Scan for the cell matching the given text and deliver its [x, y] coordinate at center. 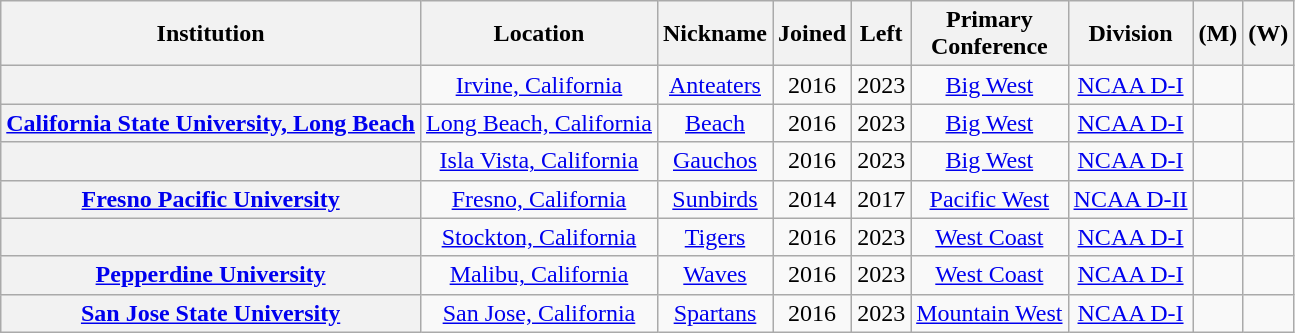
Gauchos [714, 161]
Left [882, 34]
Fresno, California [538, 199]
Sunbirds [714, 199]
Nickname [714, 34]
Pepperdine University [211, 275]
Joined [812, 34]
Long Beach, California [538, 123]
Institution [211, 34]
Waves [714, 275]
Beach [714, 123]
Location [538, 34]
Fresno Pacific University [211, 199]
Tigers [714, 237]
PrimaryConference [990, 34]
Isla Vista, California [538, 161]
2014 [812, 199]
Stockton, California [538, 237]
Anteaters [714, 85]
California State University, Long Beach [211, 123]
(W) [1268, 34]
Mountain West [990, 313]
San Jose State University [211, 313]
Spartans [714, 313]
Irvine, California [538, 85]
(M) [1218, 34]
Pacific West [990, 199]
NCAA D-II [1130, 199]
Division [1130, 34]
2017 [882, 199]
Malibu, California [538, 275]
San Jose, California [538, 313]
